Detect which cell encompasses the target text, then output its (x, y) center coordinate. 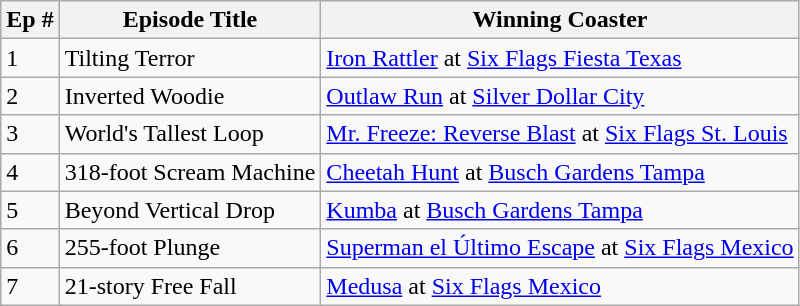
6 (30, 248)
Cheetah Hunt at Busch Gardens Tampa (560, 172)
3 (30, 134)
5 (30, 210)
Ep # (30, 20)
World's Tallest Loop (190, 134)
Kumba at Busch Gardens Tampa (560, 210)
318-foot Scream Machine (190, 172)
2 (30, 96)
Winning Coaster (560, 20)
21-story Free Fall (190, 286)
Medusa at Six Flags Mexico (560, 286)
Iron Rattler at Six Flags Fiesta Texas (560, 58)
Mr. Freeze: Reverse Blast at Six Flags St. Louis (560, 134)
Tilting Terror (190, 58)
Superman el Último Escape at Six Flags Mexico (560, 248)
4 (30, 172)
Beyond Vertical Drop (190, 210)
7 (30, 286)
255-foot Plunge (190, 248)
Outlaw Run at Silver Dollar City (560, 96)
Inverted Woodie (190, 96)
Episode Title (190, 20)
1 (30, 58)
